Determine the (X, Y) coordinate at the center of the cell enclosing the given text.  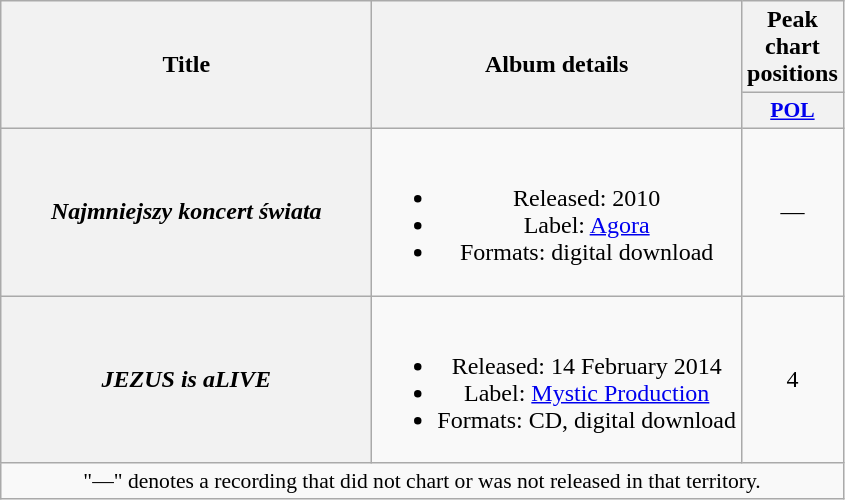
Peak chart positions (793, 47)
JEZUS is aLIVE (186, 380)
POL (793, 111)
"—" denotes a recording that did not chart or was not released in that territory. (422, 481)
Released: 14 February 2014Label: Mystic ProductionFormats: CD, digital download (557, 380)
— (793, 212)
4 (793, 380)
Najmniejszy koncert świata (186, 212)
Released: 2010Label: AgoraFormats: digital download (557, 212)
Album details (557, 65)
Title (186, 65)
